Scan for the cell matching the given text and deliver its (X, Y) coordinate at center. 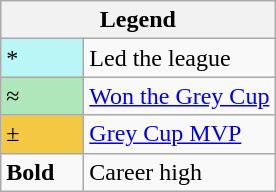
Led the league (180, 58)
Grey Cup MVP (180, 134)
Career high (180, 172)
Legend (138, 20)
Won the Grey Cup (180, 96)
* (42, 58)
Bold (42, 172)
± (42, 134)
≈ (42, 96)
